From the cell containing the given text, extract its center point as (X, Y) coordinate. 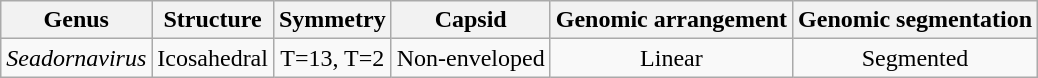
Icosahedral (213, 58)
Capsid (470, 20)
Genus (76, 20)
Structure (213, 20)
Seadornavirus (76, 58)
Genomic segmentation (916, 20)
Genomic arrangement (671, 20)
Segmented (916, 58)
Linear (671, 58)
T=13, T=2 (332, 58)
Symmetry (332, 20)
Non-enveloped (470, 58)
